Pinpoint the cell where the given text exists, returning its (X, Y) midpoint coordinate. 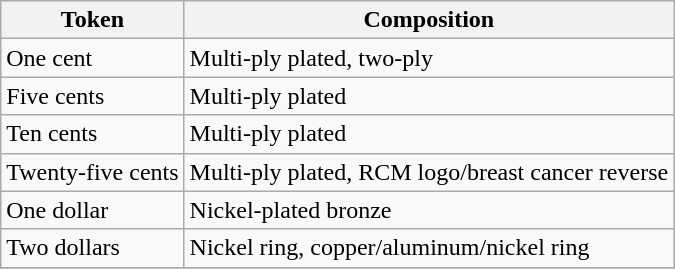
Nickel ring, copper/aluminum/nickel ring (429, 248)
Nickel-plated bronze (429, 210)
Composition (429, 20)
Twenty-five cents (92, 172)
One dollar (92, 210)
Token (92, 20)
Multi-ply plated, RCM logo/breast cancer reverse (429, 172)
One cent (92, 58)
Ten cents (92, 134)
Multi-ply plated, two-ply (429, 58)
Two dollars (92, 248)
Five cents (92, 96)
